Detect which cell encompasses the target text, then output its [X, Y] center coordinate. 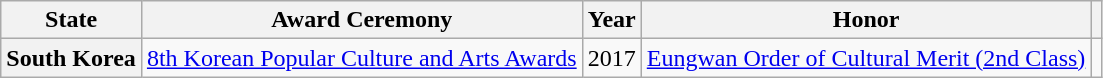
Eungwan Order of Cultural Merit (2nd Class) [866, 58]
2017 [612, 58]
Year [612, 20]
South Korea [72, 58]
8th Korean Popular Culture and Arts Awards [362, 58]
State [72, 20]
Honor [866, 20]
Award Ceremony [362, 20]
